Output the [x, y] coordinate of the center of the cell containing the given text.  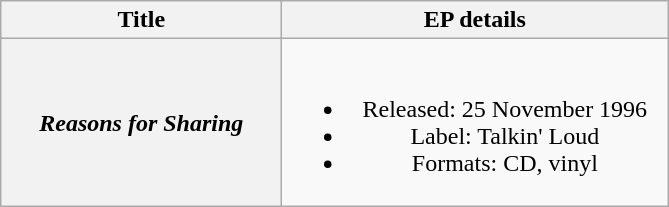
EP details [475, 20]
Released: 25 November 1996Label: Talkin' LoudFormats: CD, vinyl [475, 122]
Title [142, 20]
Reasons for Sharing [142, 122]
